Identify which cell holds the provided text, then report its (x, y) central coordinate. 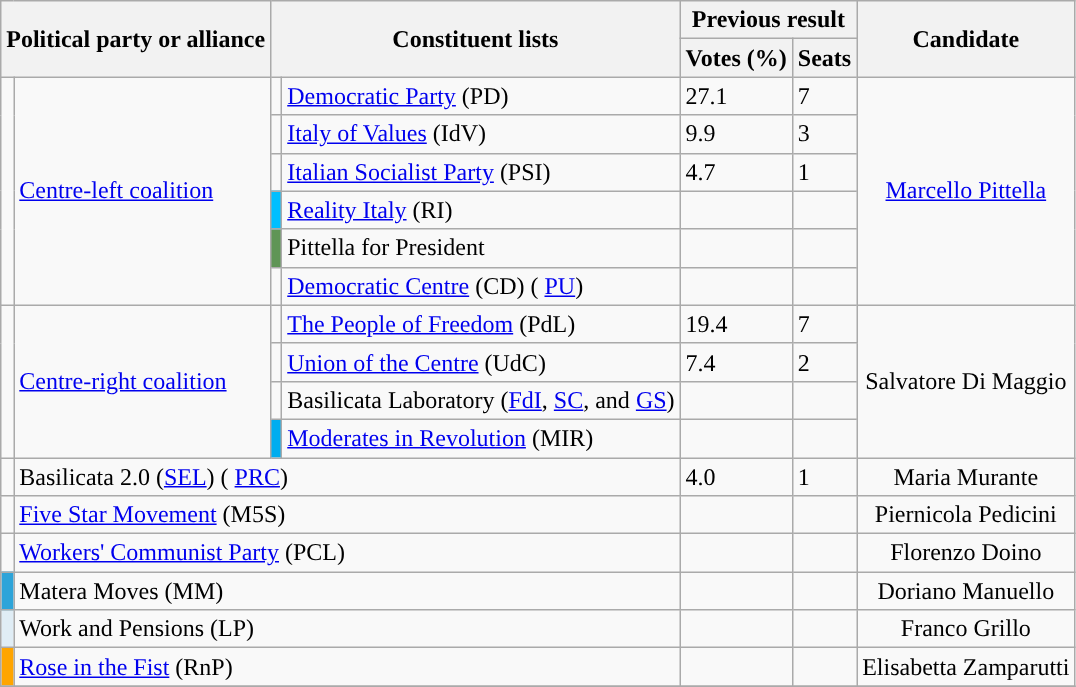
Five Star Movement (M5S) (347, 515)
Centre-left coalition (142, 191)
4.7 (736, 172)
Basilicata Laboratory (FdI, SC, and GS) (481, 400)
3 (824, 134)
Matera Moves (MM) (347, 591)
Candidate (966, 39)
Marcello Pittella (966, 191)
Elisabetta Zamparutti (966, 667)
2 (824, 362)
Democratic Party (PD) (481, 96)
Moderates in Revolution (MIR) (481, 438)
19.4 (736, 324)
9.9 (736, 134)
Salvatore Di Maggio (966, 381)
Workers' Communist Party (PCL) (347, 553)
Seats (824, 58)
Florenzo Doino (966, 553)
Italian Socialist Party (PSI) (481, 172)
Votes (%) (736, 58)
Work and Pensions (LP) (347, 629)
27.1 (736, 96)
Union of the Centre (UdC) (481, 362)
Democratic Centre (CD) ( PU) (481, 286)
Basilicata 2.0 (SEL) ( PRC) (347, 477)
Maria Murante (966, 477)
Political party or alliance (136, 39)
Reality Italy (RI) (481, 210)
Italy of Values (IdV) (481, 134)
Franco Grillo (966, 629)
4.0 (736, 477)
Previous result (768, 20)
Rose in the Fist (RnP) (347, 667)
The People of Freedom (PdL) (481, 324)
Doriano Manuello (966, 591)
Constituent lists (476, 39)
Centre-right coalition (142, 381)
7.4 (736, 362)
Pittella for President (481, 248)
Piernicola Pedicini (966, 515)
